Identify which cell holds the provided text, then report its [X, Y] central coordinate. 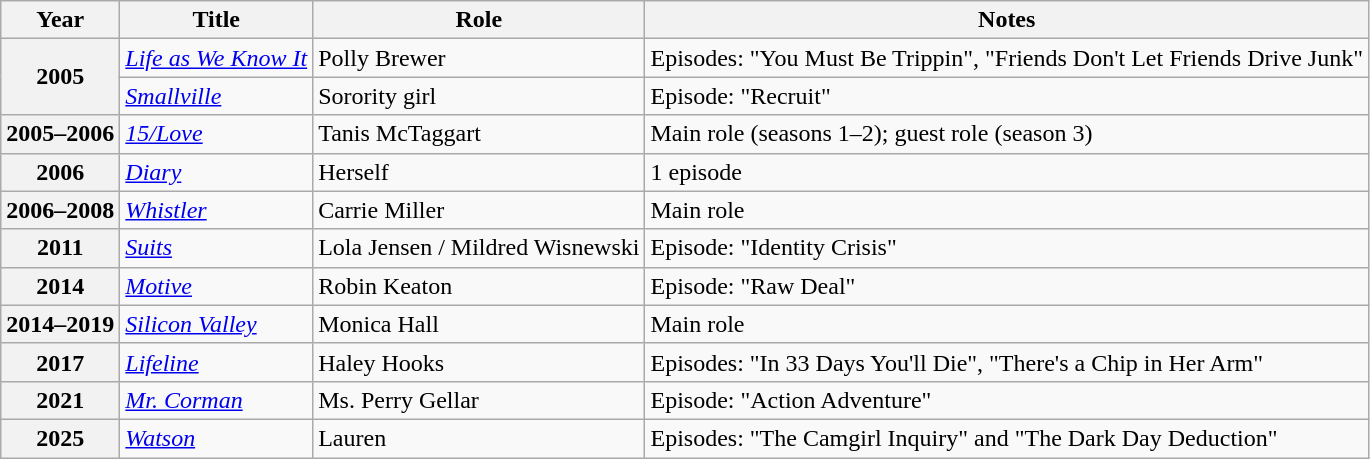
Robin Keaton [479, 286]
Role [479, 20]
Lauren [479, 438]
2005–2006 [60, 134]
Ms. Perry Gellar [479, 400]
Episode: "Recruit" [1007, 96]
2005 [60, 77]
Diary [216, 172]
Silicon Valley [216, 324]
Suits [216, 248]
Motive [216, 286]
Episode: "Action Adventure" [1007, 400]
Tanis McTaggart [479, 134]
Watson [216, 438]
Notes [1007, 20]
15/Love [216, 134]
2014 [60, 286]
Episodes: "The Camgirl Inquiry" and "The Dark Day Deduction" [1007, 438]
Episodes: "You Must Be Trippin", "Friends Don't Let Friends Drive Junk" [1007, 58]
2011 [60, 248]
Lola Jensen / Mildred Wisnewski [479, 248]
Monica Hall [479, 324]
Main role (seasons 1–2); guest role (season 3) [1007, 134]
Sorority girl [479, 96]
Episodes: "In 33 Days You'll Die", "There's a Chip in Her Arm" [1007, 362]
Herself [479, 172]
Life as We Know It [216, 58]
Episode: "Raw Deal" [1007, 286]
1 episode [1007, 172]
Carrie Miller [479, 210]
Episode: "Identity Crisis" [1007, 248]
Haley Hooks [479, 362]
2006–2008 [60, 210]
2006 [60, 172]
2017 [60, 362]
Title [216, 20]
2021 [60, 400]
2014–2019 [60, 324]
Lifeline [216, 362]
2025 [60, 438]
Mr. Corman [216, 400]
Year [60, 20]
Whistler [216, 210]
Polly Brewer [479, 58]
Smallville [216, 96]
